Capture the cell that displays the provided text and extract its (x, y) central coordinate. 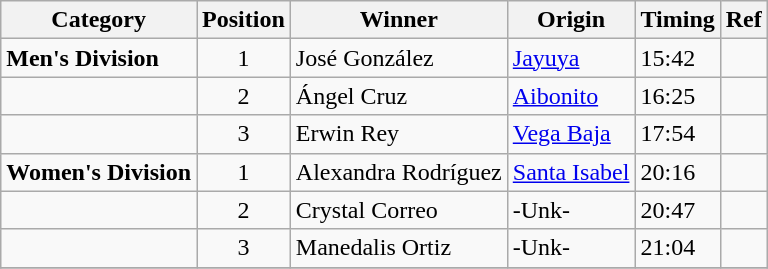
Manedalis Ortiz (398, 248)
Timing (678, 20)
15:42 (678, 58)
Category (99, 20)
Ref (744, 20)
Crystal Correo (398, 210)
Vega Baja (571, 134)
Jayuya (571, 58)
20:47 (678, 210)
Erwin Rey (398, 134)
16:25 (678, 96)
Women's Division (99, 172)
Santa Isabel (571, 172)
José González (398, 58)
Ángel Cruz (398, 96)
21:04 (678, 248)
Men's Division (99, 58)
Alexandra Rodríguez (398, 172)
17:54 (678, 134)
Position (244, 20)
20:16 (678, 172)
Aibonito (571, 96)
Origin (571, 20)
Winner (398, 20)
